Find where the given text appears and provide that cell's center as [X, Y] coordinate. 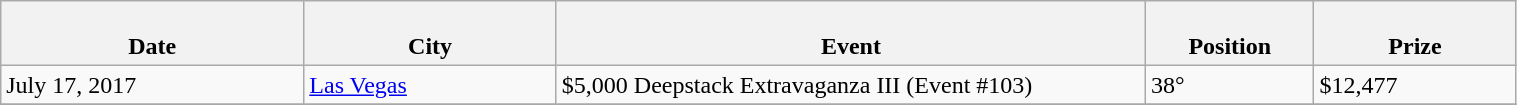
38° [1230, 85]
Position [1230, 34]
Event [850, 34]
$5,000 Deepstack Extravaganza III (Event #103) [850, 85]
City [430, 34]
Prize [1415, 34]
Las Vegas [430, 85]
Date [152, 34]
$12,477 [1415, 85]
July 17, 2017 [152, 85]
